Pinpoint the cell where the given text exists, returning its (x, y) midpoint coordinate. 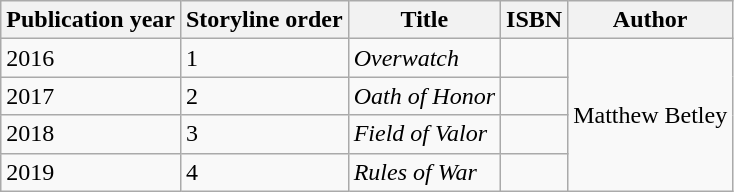
2017 (91, 96)
2016 (91, 58)
Author (650, 20)
4 (264, 172)
Rules of War (424, 172)
2 (264, 96)
Matthew Betley (650, 115)
3 (264, 134)
Oath of Honor (424, 96)
Title (424, 20)
ISBN (534, 20)
Field of Valor (424, 134)
2018 (91, 134)
Storyline order (264, 20)
Overwatch (424, 58)
1 (264, 58)
Publication year (91, 20)
2019 (91, 172)
